Return the (X, Y) coordinate for the center point of the cell that contains the specified text.  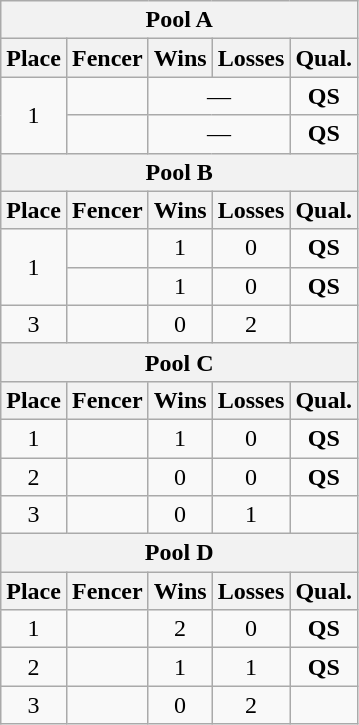
Pool D (180, 553)
Pool A (180, 20)
Pool B (180, 172)
Pool C (180, 362)
